Output the (x, y) coordinate of the center of the cell containing the given text.  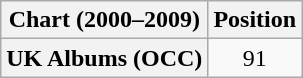
Chart (2000–2009) (104, 20)
91 (255, 58)
Position (255, 20)
UK Albums (OCC) (104, 58)
